Scan for the cell matching the given text and deliver its [X, Y] coordinate at center. 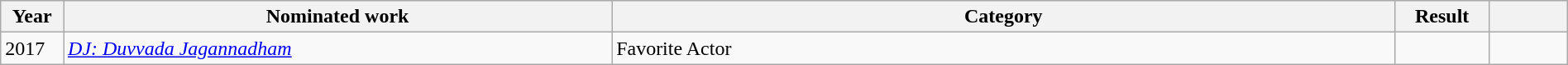
DJ: Duvvada Jagannadham [337, 48]
Category [1004, 17]
Result [1442, 17]
Nominated work [337, 17]
2017 [32, 48]
Favorite Actor [1004, 48]
Year [32, 17]
